Search for the cell housing the specified text and yield its [x, y] center coordinate. 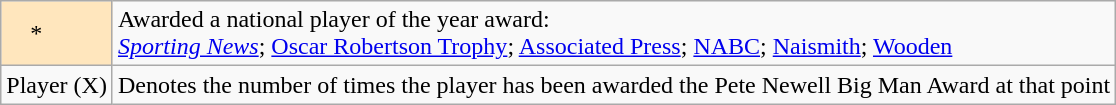
* [57, 34]
Denotes the number of times the player has been awarded the Pete Newell Big Man Award at that point [614, 85]
Player (X) [57, 85]
Awarded a national player of the year award: Sporting News; Oscar Robertson Trophy; Associated Press; NABC; Naismith; Wooden [614, 34]
